Identify which cell holds the provided text, then report its (x, y) central coordinate. 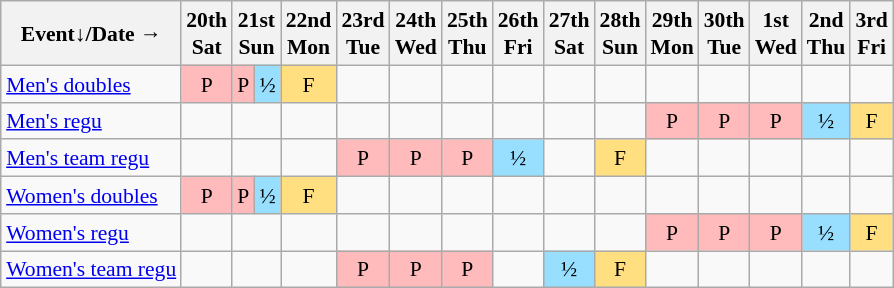
27thSat (570, 33)
22ndMon (309, 33)
25thThu (468, 33)
Women's team regu (91, 268)
Women's doubles (91, 194)
Women's regu (91, 232)
30thTue (724, 33)
1stWed (776, 33)
29thMon (672, 33)
Men's regu (91, 120)
2ndThu (826, 33)
Event↓/Date → (91, 33)
21stSun (256, 33)
24thWed (416, 33)
28thSun (620, 33)
20thSat (206, 33)
3rdFri (872, 33)
Men's doubles (91, 84)
Men's team regu (91, 158)
23rdTue (362, 33)
26thFri (518, 33)
